Return [x, y] of the center of cell containing provided text 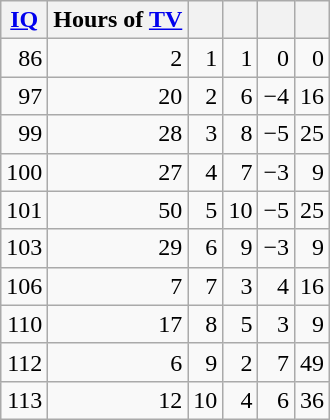
27 [118, 172]
−4 [276, 96]
49 [312, 362]
100 [24, 172]
12 [118, 400]
IQ [24, 20]
106 [24, 286]
20 [118, 96]
99 [24, 134]
113 [24, 400]
110 [24, 324]
97 [24, 96]
112 [24, 362]
28 [118, 134]
103 [24, 248]
86 [24, 58]
29 [118, 248]
Hours of TV [118, 20]
101 [24, 210]
50 [118, 210]
17 [118, 324]
36 [312, 400]
